Return [x, y] of the center of cell containing provided text 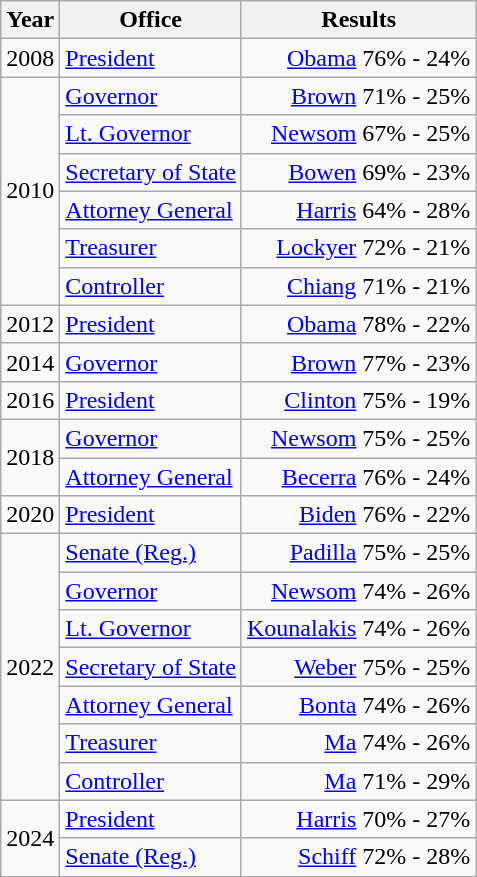
Newsom 75% - 25% [358, 438]
Harris 70% - 27% [358, 819]
2008 [30, 58]
2014 [30, 362]
Weber 75% - 25% [358, 667]
2012 [30, 324]
Year [30, 20]
Clinton 75% - 19% [358, 400]
Results [358, 20]
2024 [30, 838]
Obama 78% - 22% [358, 324]
Brown 71% - 25% [358, 96]
2022 [30, 667]
Office [151, 20]
Newsom 67% - 25% [358, 134]
Ma 71% - 29% [358, 781]
2018 [30, 457]
Obama 76% - 24% [358, 58]
Kounalakis 74% - 26% [358, 629]
2016 [30, 400]
Newsom 74% - 26% [358, 591]
Bowen 69% - 23% [358, 172]
2010 [30, 191]
Schiff 72% - 28% [358, 857]
Bonta 74% - 26% [358, 705]
Lockyer 72% - 21% [358, 248]
Harris 64% - 28% [358, 210]
2020 [30, 515]
Ma 74% - 26% [358, 743]
Chiang 71% - 21% [358, 286]
Biden 76% - 22% [358, 515]
Padilla 75% - 25% [358, 553]
Becerra 76% - 24% [358, 477]
Brown 77% - 23% [358, 362]
